Scan for the cell matching the given text and deliver its (x, y) coordinate at center. 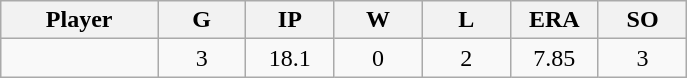
SO (642, 20)
18.1 (290, 58)
Player (80, 20)
G (202, 20)
7.85 (554, 58)
0 (378, 58)
W (378, 20)
L (466, 20)
2 (466, 58)
IP (290, 20)
ERA (554, 20)
